Detect which cell encompasses the target text, then output its [x, y] center coordinate. 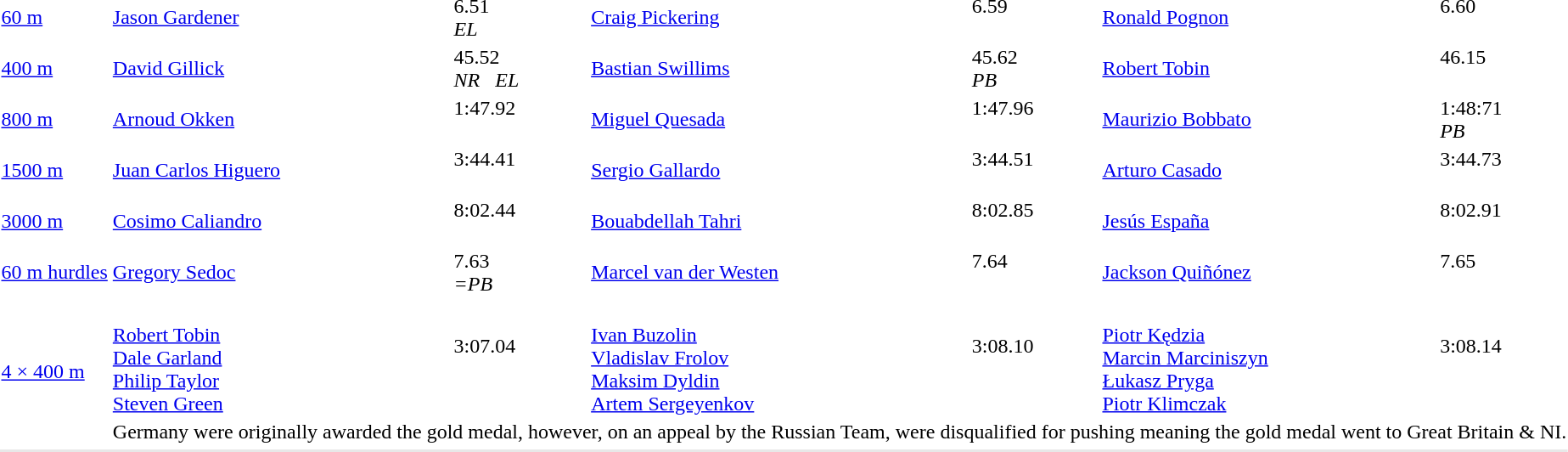
Gregory Sedoc [280, 272]
Piotr Kędzia Marcin Marciniszyn Łukasz Pryga Piotr Klimczak [1268, 358]
Miguel Quesada [779, 119]
Bouabdellah Tahri [779, 221]
Jesús España [1268, 221]
7.65 [1503, 272]
Arturo Casado [1268, 170]
3:44.41 [520, 170]
400 m [54, 68]
8:02.91 [1503, 221]
Jackson Quiñónez [1268, 272]
3:07.04 [520, 358]
3:08.14 [1503, 358]
3:08.10 [1034, 358]
Maurizio Bobbato [1268, 119]
Robert Tobin Dale Garland Philip Taylor Steven Green [280, 358]
60 m hurdles [54, 272]
1:47.92 [520, 119]
3:44.51 [1034, 170]
1:47.96 [1034, 119]
7.63 =PB [520, 272]
45.52 NR EL [520, 68]
Juan Carlos Higuero [280, 170]
4 × 400 m [54, 372]
Ivan Buzolin Vladislav Frolov Maksim Dyldin Artem Sergeyenkov [779, 358]
3:44.73 [1503, 170]
Sergio Gallardo [779, 170]
7.64 [1034, 272]
Robert Tobin [1268, 68]
Bastian Swillims [779, 68]
8:02.44 [520, 221]
800 m [54, 119]
46.15 [1503, 68]
1:48:71 PB [1503, 119]
3000 m [54, 221]
Arnoud Okken [280, 119]
Marcel van der Westen [779, 272]
1500 m [54, 170]
David Gillick [280, 68]
45.62 PB [1034, 68]
Cosimo Caliandro [280, 221]
8:02.85 [1034, 221]
